From the cell containing the given text, extract its center point as (X, Y) coordinate. 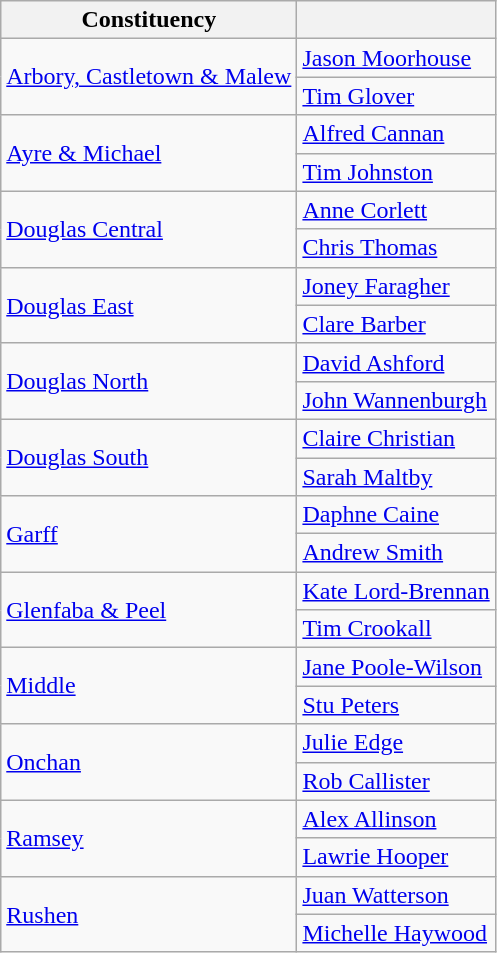
Rushen (149, 914)
Tim Johnston (396, 172)
Anne Corlett (396, 210)
Douglas North (149, 381)
Jason Moorhouse (396, 58)
Middle (149, 686)
Joney Faragher (396, 286)
Onchan (149, 762)
Douglas Central (149, 229)
Ayre & Michael (149, 153)
Douglas South (149, 457)
Chris Thomas (396, 248)
Garff (149, 534)
Alfred Cannan (396, 134)
Michelle Haywood (396, 933)
Claire Christian (396, 438)
Juan Watterson (396, 895)
Kate Lord-Brennan (396, 591)
Arbory, Castletown & Malew (149, 77)
Rob Callister (396, 781)
Lawrie Hooper (396, 857)
Douglas East (149, 305)
Sarah Maltby (396, 477)
Stu Peters (396, 705)
John Wannenburgh (396, 400)
Alex Allinson (396, 819)
Daphne Caine (396, 515)
Constituency (149, 20)
Tim Crookall (396, 629)
Jane Poole-Wilson (396, 667)
Tim Glover (396, 96)
Glenfaba & Peel (149, 610)
Clare Barber (396, 324)
Julie Edge (396, 743)
David Ashford (396, 362)
Ramsey (149, 838)
Andrew Smith (396, 553)
